Search for the cell housing the specified text and yield its (X, Y) center coordinate. 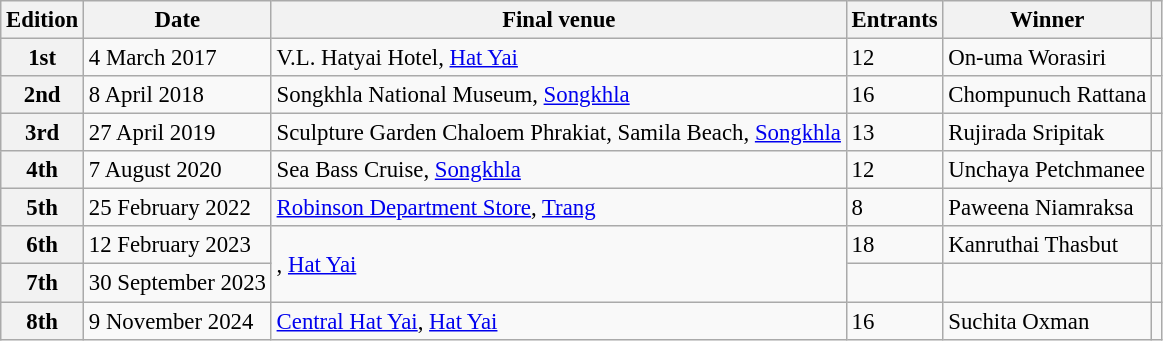
9 November 2024 (178, 321)
On-uma Worasiri (1048, 58)
Unchaya Petchmanee (1048, 170)
Robinson Department Store, Trang (558, 208)
8th (42, 321)
Final venue (558, 20)
Kanruthai Thasbut (1048, 245)
6th (42, 245)
25 February 2022 (178, 208)
Entrants (894, 20)
Paweena Niamraksa (1048, 208)
18 (894, 245)
V.L. Hatyai Hotel, Hat Yai (558, 58)
13 (894, 133)
5th (42, 208)
, Hat Yai (558, 264)
7 August 2020 (178, 170)
30 September 2023 (178, 283)
Edition (42, 20)
Sea Bass Cruise, Songkhla (558, 170)
2nd (42, 95)
8 (894, 208)
Central Hat Yai, Hat Yai (558, 321)
Sculpture Garden Chaloem Phrakiat, Samila Beach, Songkhla (558, 133)
Chompunuch Rattana (1048, 95)
8 April 2018 (178, 95)
Date (178, 20)
Songkhla National Museum, Songkhla (558, 95)
1st (42, 58)
Suchita Oxman (1048, 321)
4th (42, 170)
Winner (1048, 20)
3rd (42, 133)
7th (42, 283)
Rujirada Sripitak (1048, 133)
27 April 2019 (178, 133)
4 March 2017 (178, 58)
12 February 2023 (178, 245)
